Return the [x, y] coordinate for the center point of the cell that contains the specified text.  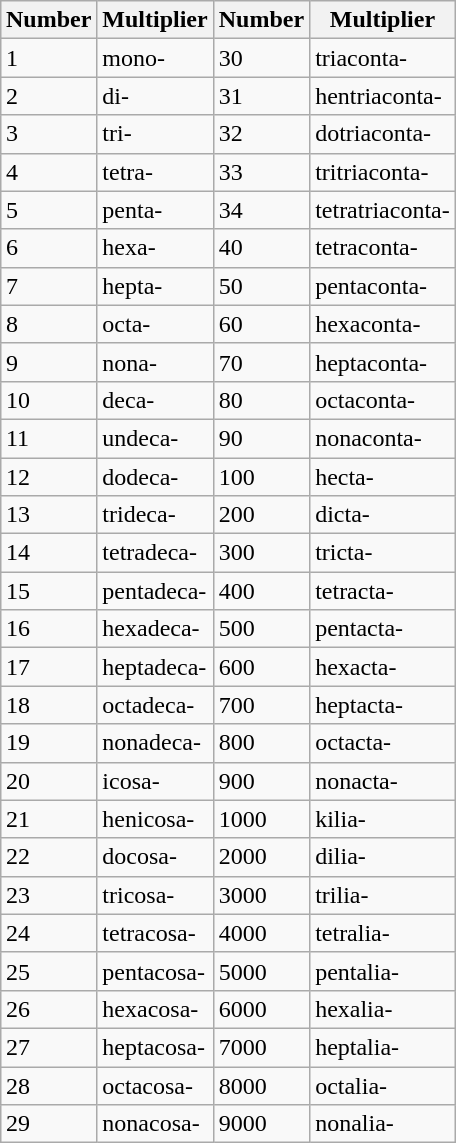
3000 [261, 895]
hexacosa- [155, 1009]
300 [261, 553]
900 [261, 781]
dodeca- [155, 477]
octaconta- [383, 400]
1000 [261, 819]
heptacta- [383, 705]
pentacta- [383, 629]
trideca- [155, 515]
23 [48, 895]
henicosa- [155, 819]
penta- [155, 210]
19 [48, 743]
14 [48, 553]
400 [261, 591]
12 [48, 477]
tetracta- [383, 591]
octa- [155, 324]
di- [155, 96]
800 [261, 743]
200 [261, 515]
nonacta- [383, 781]
21 [48, 819]
70 [261, 362]
40 [261, 248]
28 [48, 1085]
tetraconta- [383, 248]
3 [48, 134]
9000 [261, 1124]
2 [48, 96]
hepta- [155, 286]
pentaconta- [383, 286]
30 [261, 58]
10 [48, 400]
tritriaconta- [383, 172]
32 [261, 134]
nonadeca- [155, 743]
25 [48, 971]
11 [48, 438]
90 [261, 438]
34 [261, 210]
7 [48, 286]
hexacta- [383, 667]
80 [261, 400]
tetratriaconta- [383, 210]
nonacosa- [155, 1124]
33 [261, 172]
octacosa- [155, 1085]
100 [261, 477]
tetralia- [383, 933]
17 [48, 667]
5000 [261, 971]
trilia- [383, 895]
tricosa- [155, 895]
tetradeca- [155, 553]
7000 [261, 1047]
4000 [261, 933]
50 [261, 286]
nonaconta- [383, 438]
6 [48, 248]
8 [48, 324]
nona- [155, 362]
tri- [155, 134]
tetra- [155, 172]
deca- [155, 400]
60 [261, 324]
dilia- [383, 857]
heptaconta- [383, 362]
hentriaconta- [383, 96]
6000 [261, 1009]
2000 [261, 857]
26 [48, 1009]
18 [48, 705]
triaconta- [383, 58]
13 [48, 515]
octacta- [383, 743]
600 [261, 667]
16 [48, 629]
9 [48, 362]
31 [261, 96]
24 [48, 933]
octadeca- [155, 705]
tricta- [383, 553]
tetracosa- [155, 933]
pentalia- [383, 971]
8000 [261, 1085]
700 [261, 705]
20 [48, 781]
hecta- [383, 477]
dotriaconta- [383, 134]
dicta- [383, 515]
5 [48, 210]
27 [48, 1047]
hexa- [155, 248]
hexaconta- [383, 324]
docosa- [155, 857]
heptadeca- [155, 667]
hexadeca- [155, 629]
29 [48, 1124]
nonalia- [383, 1124]
500 [261, 629]
heptacosa- [155, 1047]
kilia- [383, 819]
15 [48, 591]
pentadeca- [155, 591]
icosa- [155, 781]
undeca- [155, 438]
pentacosa- [155, 971]
heptalia- [383, 1047]
mono- [155, 58]
1 [48, 58]
octalia- [383, 1085]
22 [48, 857]
4 [48, 172]
hexalia- [383, 1009]
